Extract the (X, Y) coordinate from the center of the cell holding the provided text.  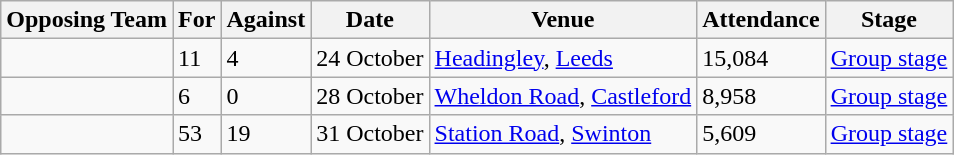
For (197, 20)
Station Road, Swinton (563, 134)
53 (197, 134)
Attendance (761, 20)
Date (370, 20)
Wheldon Road, Castleford (563, 96)
Headingley, Leeds (563, 58)
28 October (370, 96)
31 October (370, 134)
24 October (370, 58)
Opposing Team (87, 20)
11 (197, 58)
Stage (889, 20)
19 (266, 134)
8,958 (761, 96)
0 (266, 96)
Venue (563, 20)
5,609 (761, 134)
6 (197, 96)
4 (266, 58)
Against (266, 20)
15,084 (761, 58)
